Return the (X, Y) coordinate for the center point of the cell that contains the specified text.  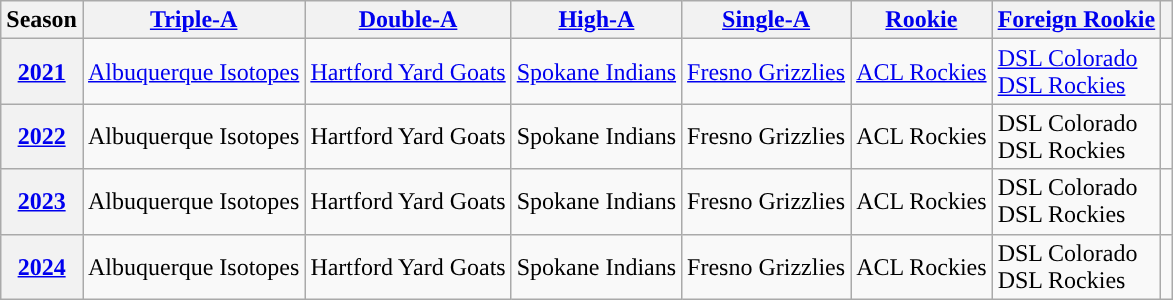
Foreign Rookie (1076, 20)
Rookie (922, 20)
2024 (42, 266)
Single-A (766, 20)
2021 (42, 72)
2023 (42, 202)
High-A (596, 20)
Double-A (408, 20)
Triple-A (193, 20)
2022 (42, 136)
Season (42, 20)
